Scan for the cell matching the given text and deliver its [x, y] coordinate at center. 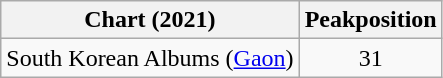
Chart (2021) [150, 20]
Peakposition [370, 20]
31 [370, 58]
South Korean Albums (Gaon) [150, 58]
